Find where the given text appears and provide that cell's center as (x, y) coordinate. 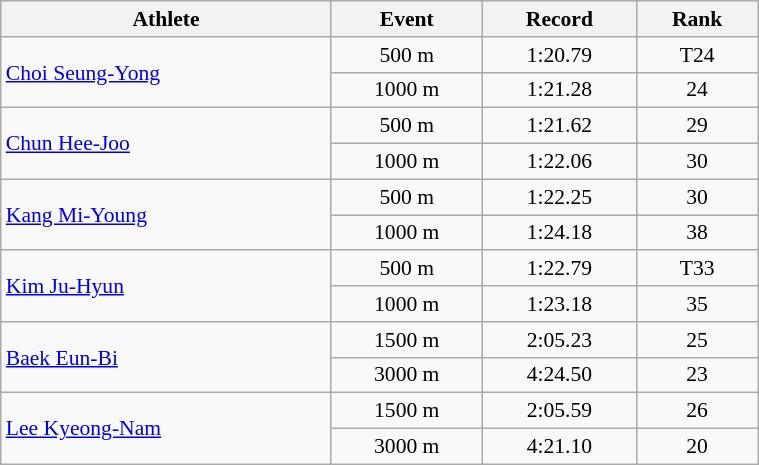
1:21.62 (559, 126)
2:05.59 (559, 411)
29 (698, 126)
1:22.79 (559, 269)
26 (698, 411)
Athlete (166, 19)
1:23.18 (559, 304)
1:21.28 (559, 90)
Record (559, 19)
35 (698, 304)
23 (698, 375)
Rank (698, 19)
1:20.79 (559, 55)
Kang Mi-Young (166, 214)
4:24.50 (559, 375)
Baek Eun-Bi (166, 358)
4:21.10 (559, 447)
1:24.18 (559, 233)
25 (698, 340)
Chun Hee-Joo (166, 144)
2:05.23 (559, 340)
T33 (698, 269)
38 (698, 233)
T24 (698, 55)
20 (698, 447)
Lee Kyeong-Nam (166, 428)
Choi Seung-Yong (166, 72)
24 (698, 90)
Event (406, 19)
1:22.25 (559, 197)
Kim Ju-Hyun (166, 286)
1:22.06 (559, 162)
